Search for the cell housing the specified text and yield its (X, Y) center coordinate. 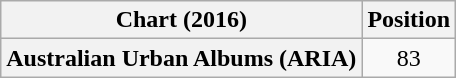
Australian Urban Albums (ARIA) (182, 58)
83 (409, 58)
Position (409, 20)
Chart (2016) (182, 20)
